Extract the (X, Y) coordinate from the center of the cell holding the provided text.  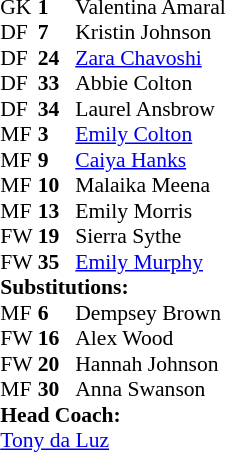
35 (57, 262)
Alex Wood (150, 339)
Zara Chavoshi (150, 58)
7 (57, 33)
20 (57, 364)
Sierra Sythe (150, 237)
Abbie Colton (150, 83)
19 (57, 237)
24 (57, 58)
Hannah Johnson (150, 364)
Malaika Meena (150, 185)
3 (57, 135)
Emily Colton (150, 135)
Anna Swanson (150, 389)
16 (57, 339)
34 (57, 109)
Head Coach: (112, 415)
30 (57, 389)
33 (57, 83)
Kristin Johnson (150, 33)
13 (57, 211)
6 (57, 313)
9 (57, 160)
Emily Murphy (150, 262)
Emily Morris (150, 211)
Dempsey Brown (150, 313)
Caiya Hanks (150, 160)
Laurel Ansbrow (150, 109)
Substitutions: (112, 287)
10 (57, 185)
